From the cell containing the given text, extract its center point as [x, y] coordinate. 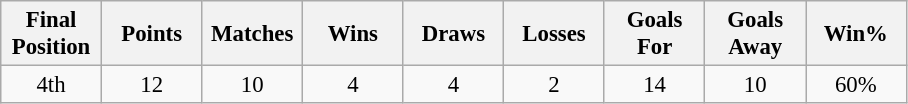
Matches [252, 34]
Losses [554, 34]
Goals Away [756, 34]
Draws [454, 34]
Final Position [52, 34]
Wins [354, 34]
12 [152, 85]
Goals For [654, 34]
4th [52, 85]
Win% [856, 34]
14 [654, 85]
2 [554, 85]
60% [856, 85]
Points [152, 34]
